Capture the cell that displays the provided text and extract its (X, Y) central coordinate. 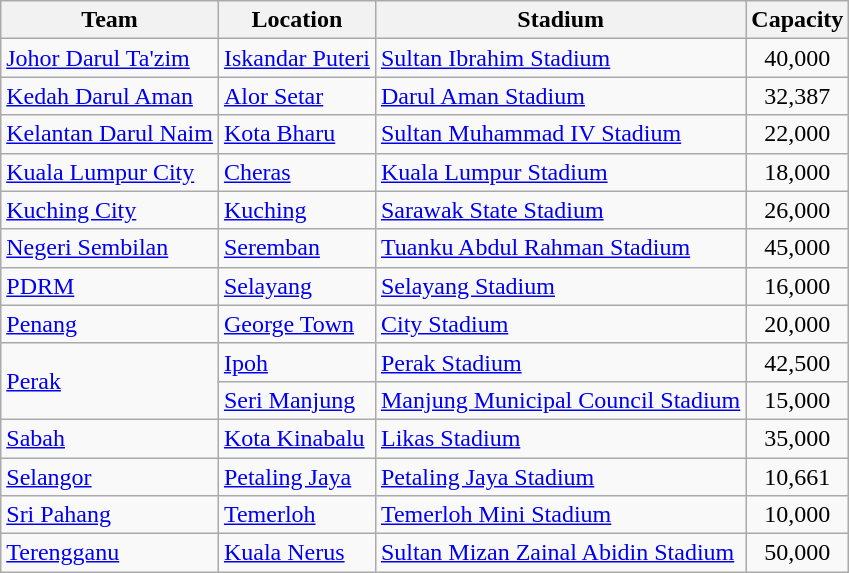
Sarawak State Stadium (560, 210)
Kota Bharu (296, 134)
Kuala Nerus (296, 553)
Petaling Jaya Stadium (560, 477)
26,000 (798, 210)
Kuala Lumpur Stadium (560, 172)
32,387 (798, 96)
Perak (110, 381)
10,000 (798, 515)
Selangor (110, 477)
Location (296, 20)
Team (110, 20)
Selayang (296, 286)
Temerloh Mini Stadium (560, 515)
Kelantan Darul Naim (110, 134)
15,000 (798, 400)
Kota Kinabalu (296, 438)
42,500 (798, 362)
Capacity (798, 20)
Sultan Ibrahim Stadium (560, 58)
Iskandar Puteri (296, 58)
Stadium (560, 20)
Ipoh (296, 362)
Alor Setar (296, 96)
Sabah (110, 438)
10,661 (798, 477)
20,000 (798, 324)
Kuching (296, 210)
40,000 (798, 58)
Kedah Darul Aman (110, 96)
Terengganu (110, 553)
Selayang Stadium (560, 286)
22,000 (798, 134)
City Stadium (560, 324)
Sri Pahang (110, 515)
Cheras (296, 172)
Johor Darul Ta'zim (110, 58)
Kuala Lumpur City (110, 172)
Seri Manjung (296, 400)
45,000 (798, 248)
George Town (296, 324)
Tuanku Abdul Rahman Stadium (560, 248)
Sultan Muhammad IV Stadium (560, 134)
35,000 (798, 438)
PDRM (110, 286)
Temerloh (296, 515)
Sultan Mizan Zainal Abidin Stadium (560, 553)
Seremban (296, 248)
Negeri Sembilan (110, 248)
Petaling Jaya (296, 477)
Darul Aman Stadium (560, 96)
18,000 (798, 172)
50,000 (798, 553)
Likas Stadium (560, 438)
Manjung Municipal Council Stadium (560, 400)
Penang (110, 324)
Perak Stadium (560, 362)
16,000 (798, 286)
Kuching City (110, 210)
